For the text-containing cell, return its midpoint in [x, y] coordinate format. 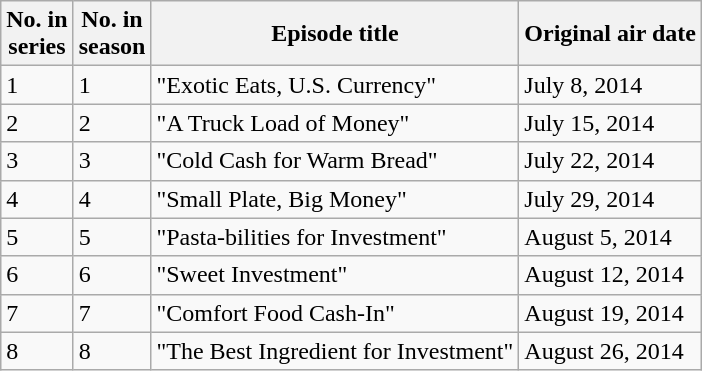
"Sweet Investment" [335, 275]
"Comfort Food Cash-In" [335, 313]
"Cold Cash for Warm Bread" [335, 161]
August 26, 2014 [610, 351]
No. inseason [112, 34]
"Exotic Eats, U.S. Currency" [335, 85]
"The Best Ingredient for Investment" [335, 351]
"Small Plate, Big Money" [335, 199]
August 19, 2014 [610, 313]
Episode title [335, 34]
August 5, 2014 [610, 237]
July 15, 2014 [610, 123]
August 12, 2014 [610, 275]
July 22, 2014 [610, 161]
"Pasta-bilities for Investment" [335, 237]
Original air date [610, 34]
"A Truck Load of Money" [335, 123]
No. inseries [37, 34]
July 29, 2014 [610, 199]
July 8, 2014 [610, 85]
